Extract the (x, y) coordinate from the center of the cell holding the provided text.  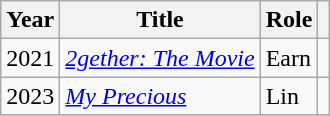
Title (160, 20)
Lin (289, 96)
Role (289, 20)
2gether: The Movie (160, 58)
2023 (30, 96)
Earn (289, 58)
2021 (30, 58)
My Precious (160, 96)
Year (30, 20)
